Find where the given text appears and provide that cell's center as [X, Y] coordinate. 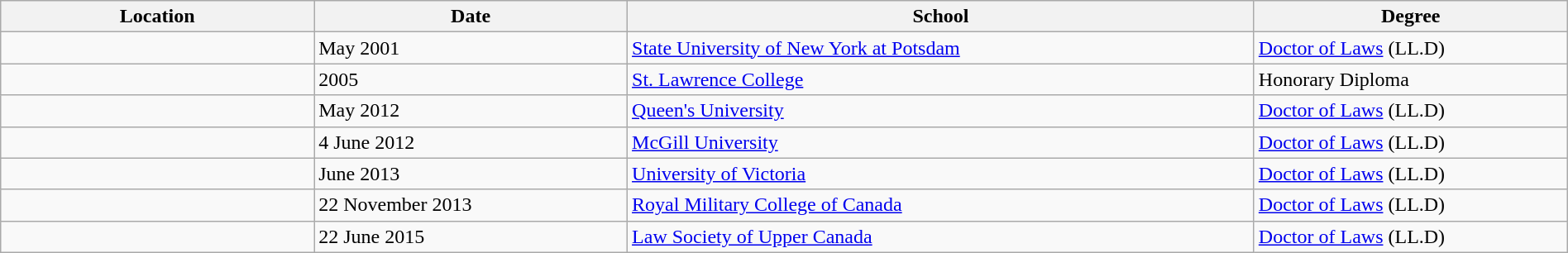
22 June 2015 [471, 236]
Law Society of Upper Canada [941, 236]
Degree [1411, 17]
22 November 2013 [471, 205]
Honorary Diploma [1411, 79]
May 2001 [471, 48]
Royal Military College of Canada [941, 205]
University of Victoria [941, 174]
Location [157, 17]
Queen's University [941, 111]
McGill University [941, 142]
2005 [471, 79]
May 2012 [471, 111]
4 June 2012 [471, 142]
School [941, 17]
June 2013 [471, 174]
Date [471, 17]
St. Lawrence College [941, 79]
State University of New York at Potsdam [941, 48]
